Find where the given text appears and provide that cell's center as [x, y] coordinate. 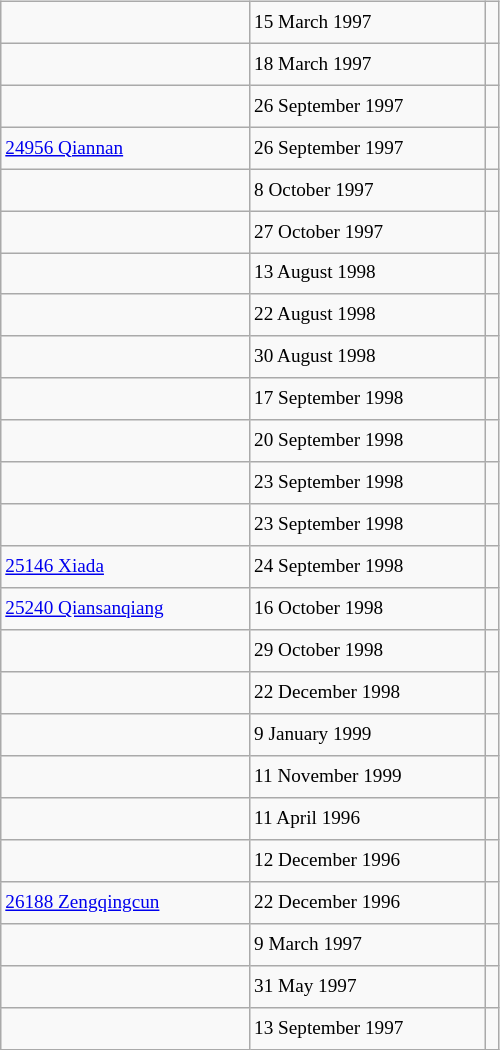
8 October 1997 [368, 190]
22 December 1996 [368, 902]
25240 Qiansanqiang [126, 609]
27 October 1997 [368, 232]
18 March 1997 [368, 64]
22 August 1998 [368, 315]
22 December 1998 [368, 693]
9 March 1997 [368, 944]
30 August 1998 [368, 357]
17 September 1998 [368, 399]
20 September 1998 [368, 441]
13 August 1998 [368, 274]
9 January 1999 [368, 735]
25146 Xiada [126, 567]
24956 Qiannan [126, 148]
26188 Zengqingcun [126, 902]
24 September 1998 [368, 567]
31 May 1997 [368, 986]
12 December 1996 [368, 861]
11 April 1996 [368, 819]
29 October 1998 [368, 651]
11 November 1999 [368, 777]
13 September 1997 [368, 1028]
16 October 1998 [368, 609]
15 March 1997 [368, 22]
